From the cell containing the given text, extract its center point as [x, y] coordinate. 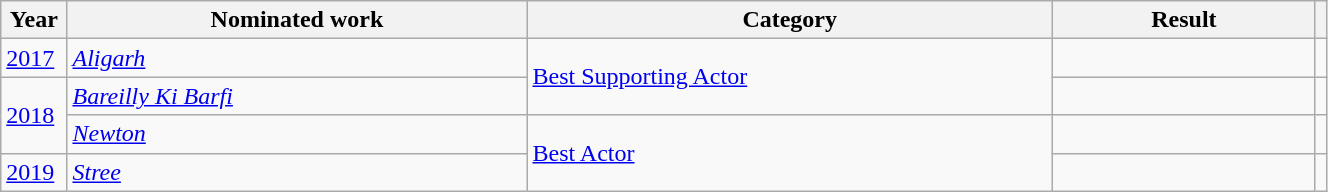
Best Actor [790, 153]
Best Supporting Actor [790, 77]
Aligarh [297, 58]
2017 [34, 58]
Result [1184, 20]
Year [34, 20]
Nominated work [297, 20]
Newton [297, 134]
Bareilly Ki Barfi [297, 96]
2018 [34, 115]
2019 [34, 172]
Category [790, 20]
Stree [297, 172]
